Search for the cell housing the specified text and yield its (x, y) center coordinate. 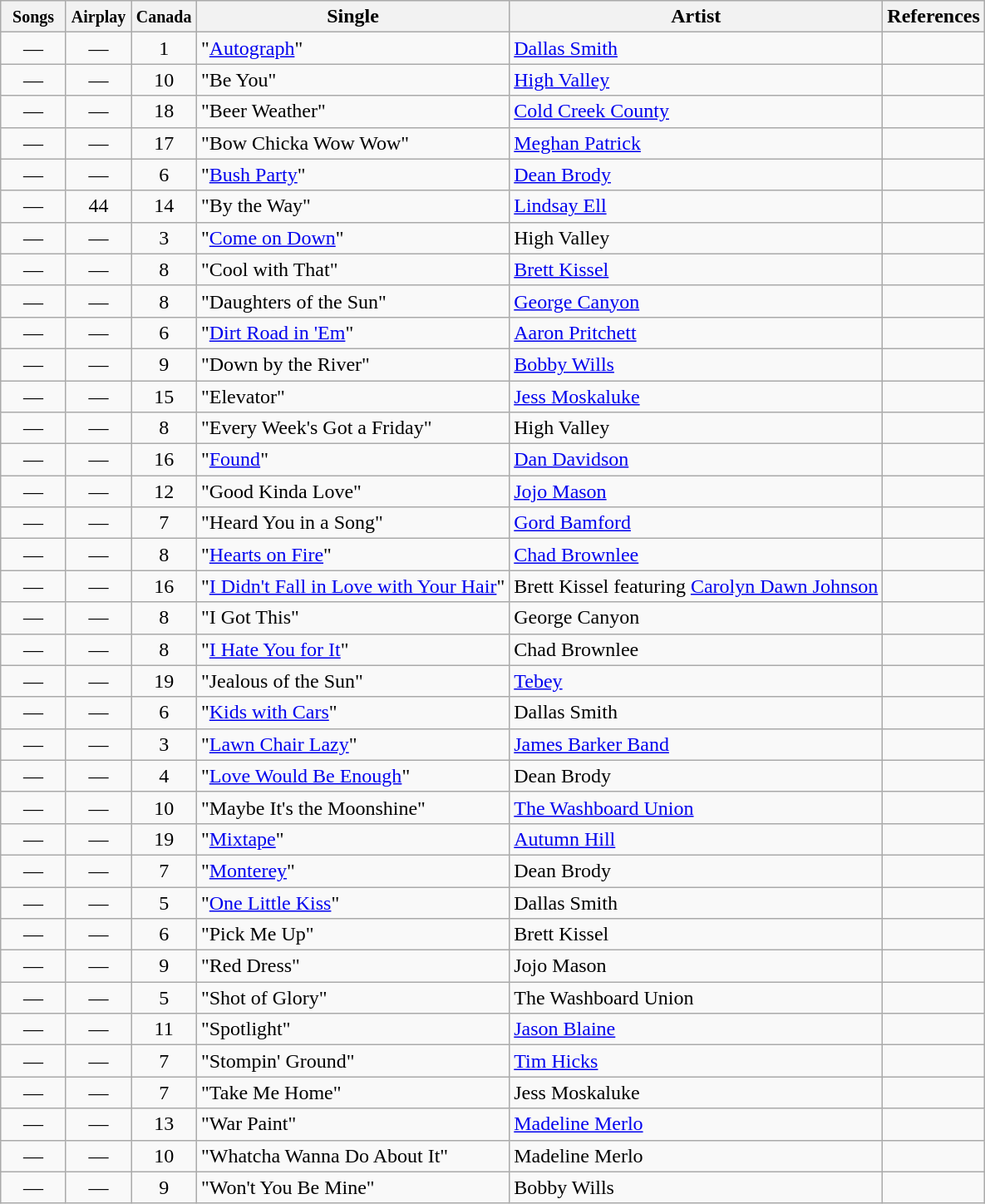
44 (98, 206)
"Shot of Glory" (352, 998)
14 (165, 206)
"Dirt Road in 'Em" (352, 333)
"Spotlight" (352, 1029)
"Bush Party" (352, 175)
Songs (33, 17)
"Maybe It's the Moonshine" (352, 807)
"Every Week's Got a Friday" (352, 428)
"Pick Me Up" (352, 935)
Autumn Hill (697, 839)
"Jealous of the Sun" (352, 681)
"Heard You in a Song" (352, 523)
"Kids with Cars" (352, 713)
"Whatcha Wanna Do About It" (352, 1156)
"War Paint" (352, 1124)
"I Got This" (352, 618)
"Stompin' Ground" (352, 1061)
15 (165, 397)
"Hearts on Fire" (352, 555)
"Beer Weather" (352, 111)
"I Didn't Fall in Love with Your Hair" (352, 586)
Jason Blaine (697, 1029)
"Love Would Be Enough" (352, 776)
Artist (697, 17)
"Elevator" (352, 397)
"By the Way" (352, 206)
"Autograph" (352, 48)
"Cool with That" (352, 269)
"Mixtape" (352, 839)
"Bow Chicka Wow Wow" (352, 143)
4 (165, 776)
"Red Dress" (352, 966)
"Come on Down" (352, 238)
11 (165, 1029)
"Found" (352, 460)
"I Hate You for It" (352, 649)
Airplay (98, 17)
James Barker Band (697, 744)
Canada (165, 17)
"Be You" (352, 80)
Brett Kissel featuring Carolyn Dawn Johnson (697, 586)
"Monterey" (352, 871)
Single (352, 17)
"Won't You Be Mine" (352, 1187)
"Lawn Chair Lazy" (352, 744)
18 (165, 111)
"Down by the River" (352, 364)
"Daughters of the Sun" (352, 301)
13 (165, 1124)
Meghan Patrick (697, 143)
"Good Kinda Love" (352, 491)
Tim Hicks (697, 1061)
References (934, 17)
"One Little Kiss" (352, 902)
"Take Me Home" (352, 1093)
Lindsay Ell (697, 206)
Aaron Pritchett (697, 333)
1 (165, 48)
12 (165, 491)
Gord Bamford (697, 523)
Cold Creek County (697, 111)
Dan Davidson (697, 460)
Tebey (697, 681)
17 (165, 143)
